Find where the given text appears and provide that cell's center as (X, Y) coordinate. 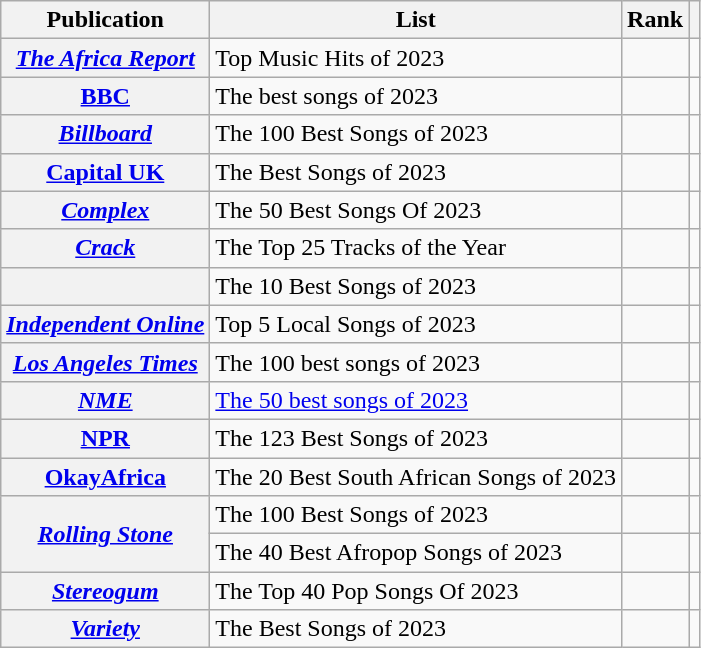
OkayAfrica (106, 477)
Rank (656, 20)
The 50 best songs of 2023 (416, 400)
The Africa Report (106, 58)
Top Music Hits of 2023 (416, 58)
BBC (106, 96)
NME (106, 400)
Rolling Stone (106, 534)
The Top 25 Tracks of the Year (416, 248)
The 20 Best South African Songs of 2023 (416, 477)
The 123 Best Songs of 2023 (416, 438)
NPR (106, 438)
Stereogum (106, 591)
The 40 Best Afropop Songs of 2023 (416, 553)
Billboard (106, 134)
The 50 Best Songs Of 2023 (416, 210)
The Top 40 Pop Songs Of 2023 (416, 591)
Variety (106, 629)
Independent Online (106, 324)
The best songs of 2023 (416, 96)
The 10 Best Songs of 2023 (416, 286)
Capital UK (106, 172)
Complex (106, 210)
Crack (106, 248)
Los Angeles Times (106, 362)
Publication (106, 20)
The 100 best songs of 2023 (416, 362)
Top 5 Local Songs of 2023 (416, 324)
List (416, 20)
